Extract the (X, Y) coordinate from the center of the cell holding the provided text.  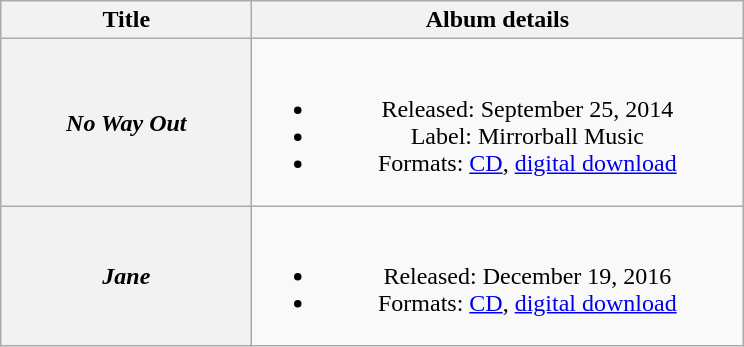
Jane (126, 276)
Title (126, 20)
Album details (498, 20)
Released: December 19, 2016Formats: CD, digital download (498, 276)
No Way Out (126, 122)
Released: September 25, 2014Label: Mirrorball MusicFormats: CD, digital download (498, 122)
